Return the (x, y) coordinate for the center point of the cell that contains the specified text.  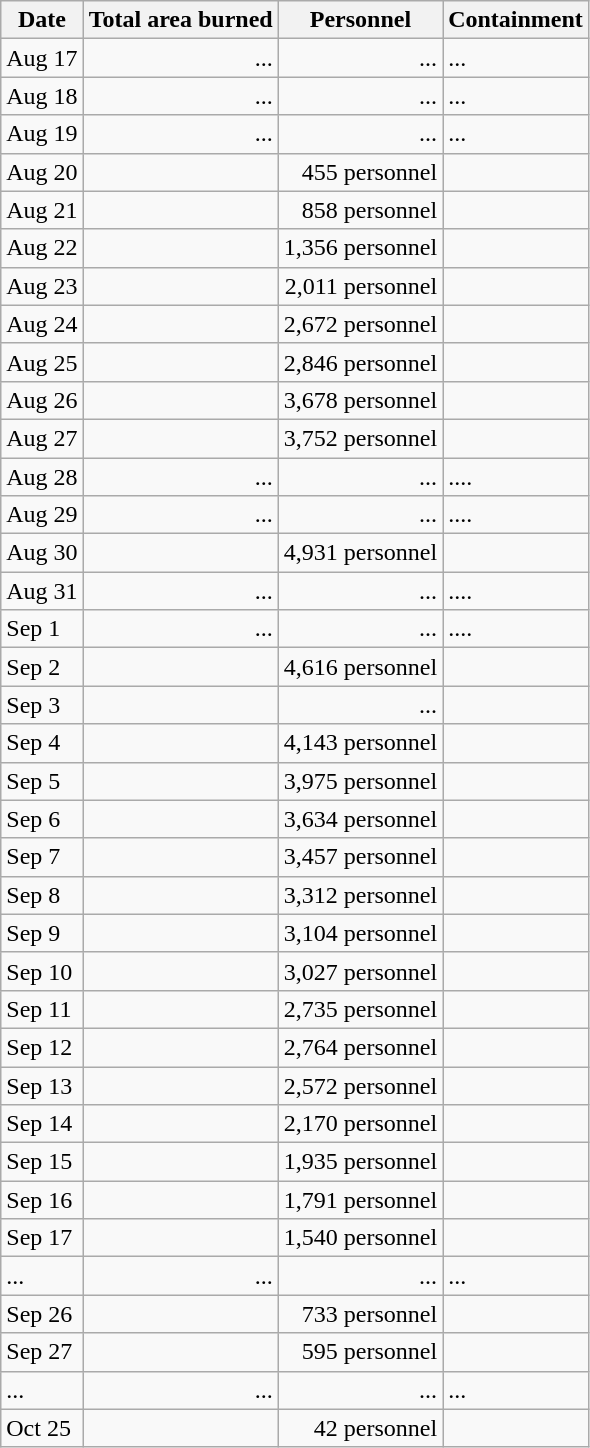
Sep 3 (42, 705)
Sep 10 (42, 971)
Oct 25 (42, 1428)
858 personnel (360, 210)
3,312 personnel (360, 895)
Sep 27 (42, 1352)
Sep 5 (42, 781)
Aug 21 (42, 210)
2,764 personnel (360, 1047)
2,572 personnel (360, 1085)
Aug 27 (42, 438)
Sep 14 (42, 1124)
2,672 personnel (360, 324)
Sep 12 (42, 1047)
Aug 19 (42, 134)
Aug 18 (42, 96)
Sep 4 (42, 743)
3,027 personnel (360, 971)
1,791 personnel (360, 1200)
Sep 1 (42, 629)
42 personnel (360, 1428)
1,935 personnel (360, 1162)
3,678 personnel (360, 400)
Sep 2 (42, 667)
Sep 15 (42, 1162)
Personnel (360, 20)
Aug 22 (42, 248)
2,011 personnel (360, 286)
Aug 31 (42, 591)
Sep 16 (42, 1200)
3,104 personnel (360, 933)
2,846 personnel (360, 362)
Aug 30 (42, 553)
3,752 personnel (360, 438)
Sep 11 (42, 1009)
Aug 17 (42, 58)
Date (42, 20)
3,457 personnel (360, 857)
455 personnel (360, 172)
Aug 20 (42, 172)
1,356 personnel (360, 248)
Aug 29 (42, 515)
4,931 personnel (360, 553)
3,975 personnel (360, 781)
595 personnel (360, 1352)
4,143 personnel (360, 743)
Sep 13 (42, 1085)
4,616 personnel (360, 667)
Containment (516, 20)
Aug 23 (42, 286)
Aug 25 (42, 362)
Sep 8 (42, 895)
2,170 personnel (360, 1124)
Total area burned (180, 20)
733 personnel (360, 1314)
Sep 17 (42, 1238)
Aug 28 (42, 477)
Sep 6 (42, 819)
Sep 26 (42, 1314)
2,735 personnel (360, 1009)
Sep 7 (42, 857)
1,540 personnel (360, 1238)
Aug 24 (42, 324)
Aug 26 (42, 400)
3,634 personnel (360, 819)
Sep 9 (42, 933)
